Locate the cell with the specified text and output its (x, y) center coordinate. 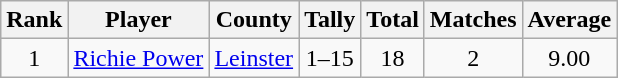
Rank (34, 20)
Matches (473, 20)
County (254, 20)
Player (138, 20)
Richie Power (138, 58)
Total (393, 20)
1 (34, 58)
2 (473, 58)
9.00 (570, 58)
1–15 (330, 58)
18 (393, 58)
Tally (330, 20)
Leinster (254, 58)
Average (570, 20)
